For the text-containing cell, return its midpoint in [X, Y] coordinate format. 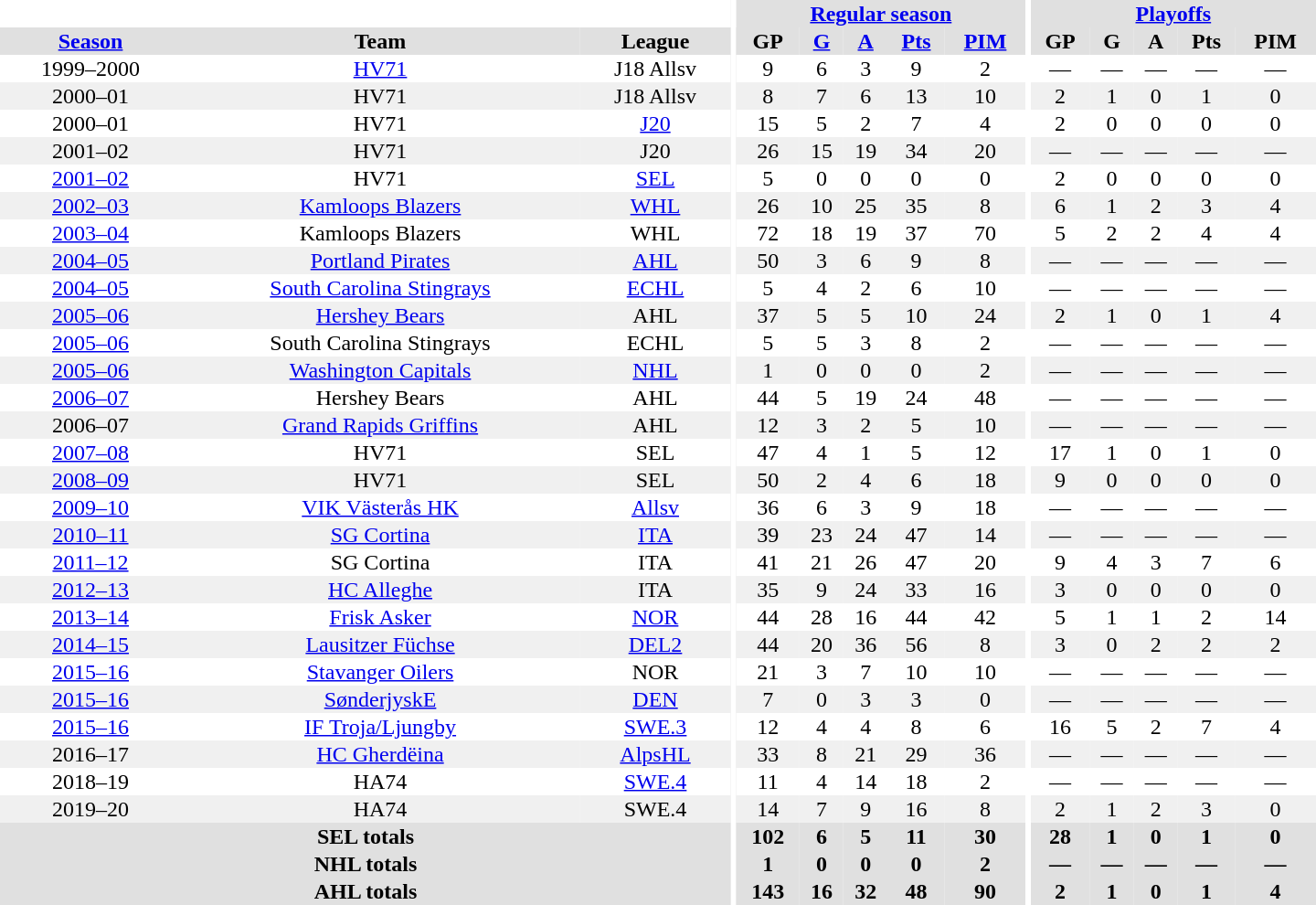
DEL2 [655, 644]
Playoffs [1173, 14]
2008–09 [90, 480]
143 [768, 891]
72 [768, 233]
HC Gherdëina [380, 754]
2016–17 [90, 754]
Washington Capitals [380, 370]
Stavanger Oilers [380, 672]
2002–03 [90, 206]
2003–04 [90, 233]
56 [916, 644]
Lausitzer Füchse [380, 644]
2012–13 [90, 590]
2014–15 [90, 644]
AHL totals [366, 891]
2019–20 [90, 809]
2013–14 [90, 617]
2009–10 [90, 507]
Team [380, 41]
SWE.3 [655, 727]
42 [985, 617]
32 [865, 891]
17 [1060, 452]
1999–2000 [90, 69]
34 [916, 151]
23 [822, 535]
SEL totals [366, 836]
2010–11 [90, 535]
41 [768, 562]
Regular season [881, 14]
AlpsHL [655, 754]
2018–19 [90, 782]
Grand Rapids Griffins [380, 425]
IF Troja/Ljungby [380, 727]
Allsv [655, 507]
HC Alleghe [380, 590]
SønderjyskE [380, 699]
70 [985, 233]
NHL [655, 370]
Portland Pirates [380, 261]
39 [768, 535]
League [655, 41]
DEN [655, 699]
Season [90, 41]
2011–12 [90, 562]
VIK Västerås HK [380, 507]
NHL totals [366, 864]
13 [916, 96]
90 [985, 891]
25 [865, 206]
2007–08 [90, 452]
102 [768, 836]
30 [985, 836]
29 [916, 754]
Frisk Asker [380, 617]
